Search for the cell housing the specified text and yield its (X, Y) center coordinate. 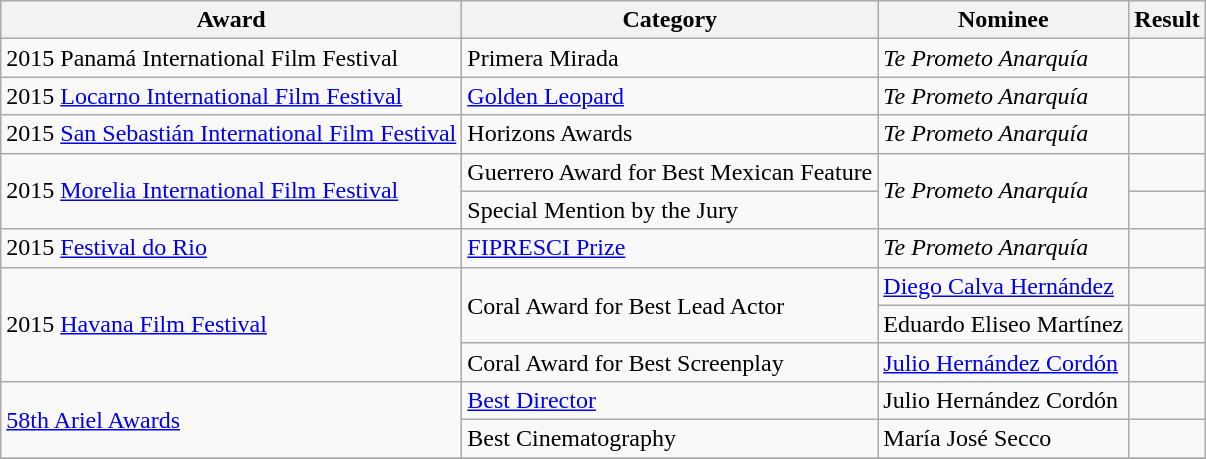
Coral Award for Best Screenplay (670, 362)
Coral Award for Best Lead Actor (670, 305)
Nominee (1004, 20)
2015 Festival do Rio (232, 248)
2015 San Sebastián International Film Festival (232, 134)
2015 Locarno International Film Festival (232, 96)
2015 Havana Film Festival (232, 324)
Guerrero Award for Best Mexican Feature (670, 172)
Best Cinematography (670, 438)
Best Director (670, 400)
2015 Morelia International Film Festival (232, 191)
Category (670, 20)
María José Secco (1004, 438)
Horizons Awards (670, 134)
2015 Panamá International Film Festival (232, 58)
58th Ariel Awards (232, 419)
Diego Calva Hernández (1004, 286)
Primera Mirada (670, 58)
Eduardo Eliseo Martínez (1004, 324)
Award (232, 20)
Result (1167, 20)
Special Mention by the Jury (670, 210)
FIPRESCI Prize (670, 248)
Golden Leopard (670, 96)
